Find where the given text appears and provide that cell's center as [x, y] coordinate. 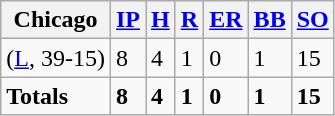
ER [226, 20]
SO [312, 20]
(L, 39-15) [56, 58]
Chicago [56, 20]
R [189, 20]
H [161, 20]
Totals [56, 96]
BB [270, 20]
IP [128, 20]
